Pinpoint the cell where the given text exists, returning its (x, y) midpoint coordinate. 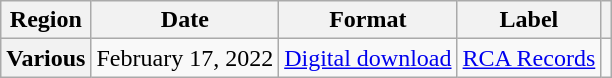
February 17, 2022 (185, 58)
Region (46, 20)
Date (185, 20)
Various (46, 58)
Digital download (368, 58)
Label (529, 20)
RCA Records (529, 58)
Format (368, 20)
